Search for the cell housing the specified text and yield its [X, Y] center coordinate. 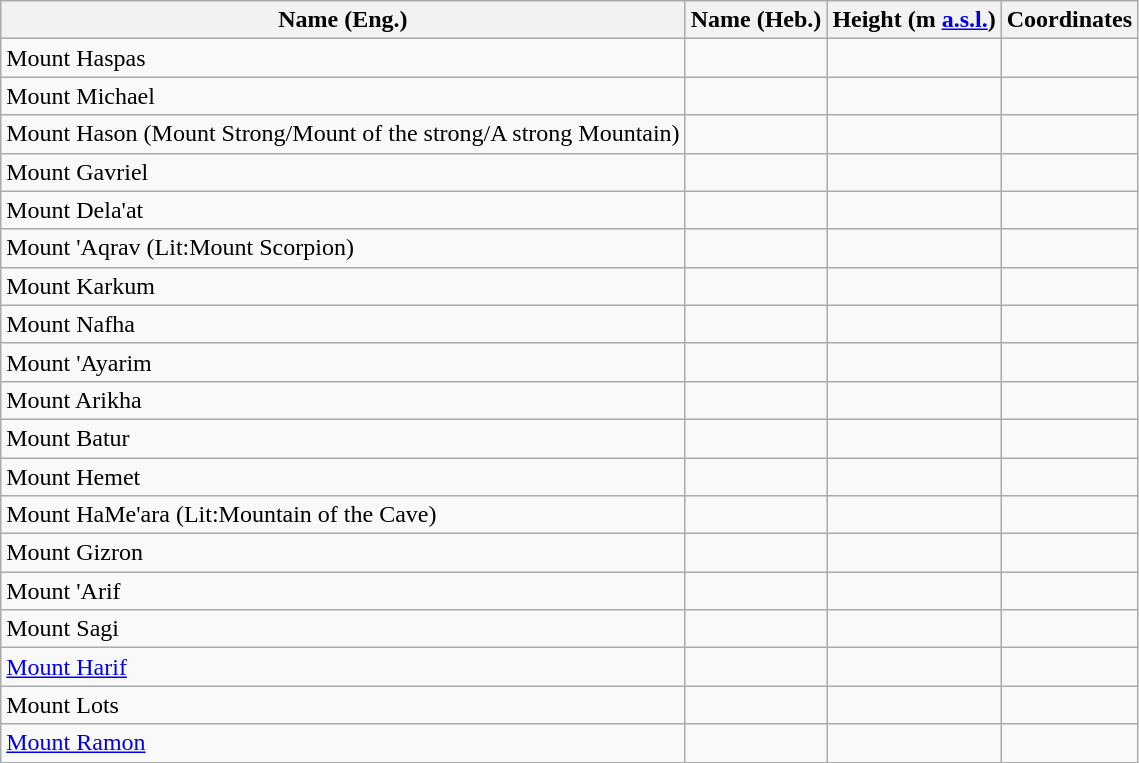
Mount Hemet [343, 477]
Name (Eng.) [343, 20]
Mount 'Aqrav (Lit:Mount Scorpion) [343, 248]
Mount Batur [343, 438]
Mount Hason (Mount Strong/Mount of the strong/A strong Mountain) [343, 134]
Mount Lots [343, 705]
Mount Nafha [343, 324]
Mount Haspas [343, 58]
Mount Arikha [343, 400]
Mount Dela'at [343, 210]
Mount 'Arif [343, 591]
Mount Michael [343, 96]
Mount Gavriel [343, 172]
Mount Gizron [343, 553]
Mount Sagi [343, 629]
Coordinates [1069, 20]
Mount HaMe'ara (Lit:Mountain of the Cave) [343, 515]
Mount Ramon [343, 743]
Mount 'Ayarim [343, 362]
Mount Karkum [343, 286]
Name (Heb.) [756, 20]
Mount Harif [343, 667]
Height (m a.s.l.) [914, 20]
